Capture the cell that displays the provided text and extract its (x, y) central coordinate. 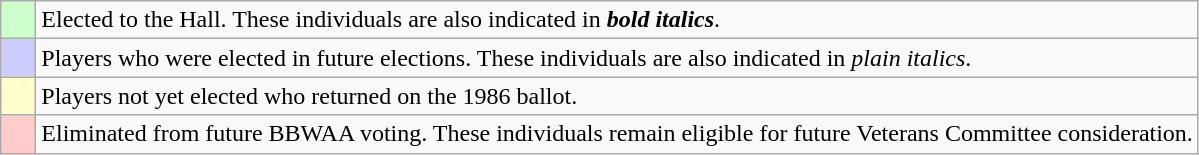
Elected to the Hall. These individuals are also indicated in bold italics. (618, 20)
Players not yet elected who returned on the 1986 ballot. (618, 96)
Eliminated from future BBWAA voting. These individuals remain eligible for future Veterans Committee consideration. (618, 134)
Players who were elected in future elections. These individuals are also indicated in plain italics. (618, 58)
